Return (X, Y) of the center of cell containing provided text 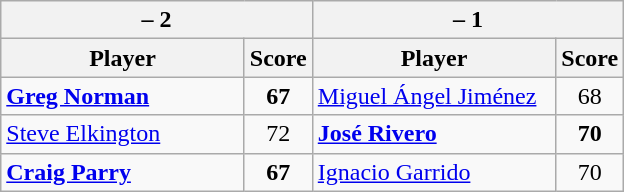
72 (278, 134)
– 1 (468, 20)
Steve Elkington (123, 134)
Ignacio Garrido (434, 172)
Greg Norman (123, 96)
68 (590, 96)
– 2 (157, 20)
Miguel Ángel Jiménez (434, 96)
Craig Parry (123, 172)
José Rivero (434, 134)
